Scan for the cell matching the given text and deliver its (X, Y) coordinate at center. 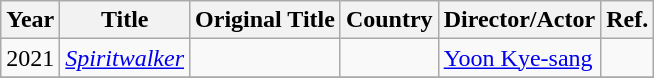
Yoon Kye-sang (520, 58)
2021 (30, 58)
Spiritwalker (125, 58)
Year (30, 20)
Original Title (266, 20)
Country (389, 20)
Director/Actor (520, 20)
Title (125, 20)
Ref. (628, 20)
